From the cell containing the given text, extract its center point as (x, y) coordinate. 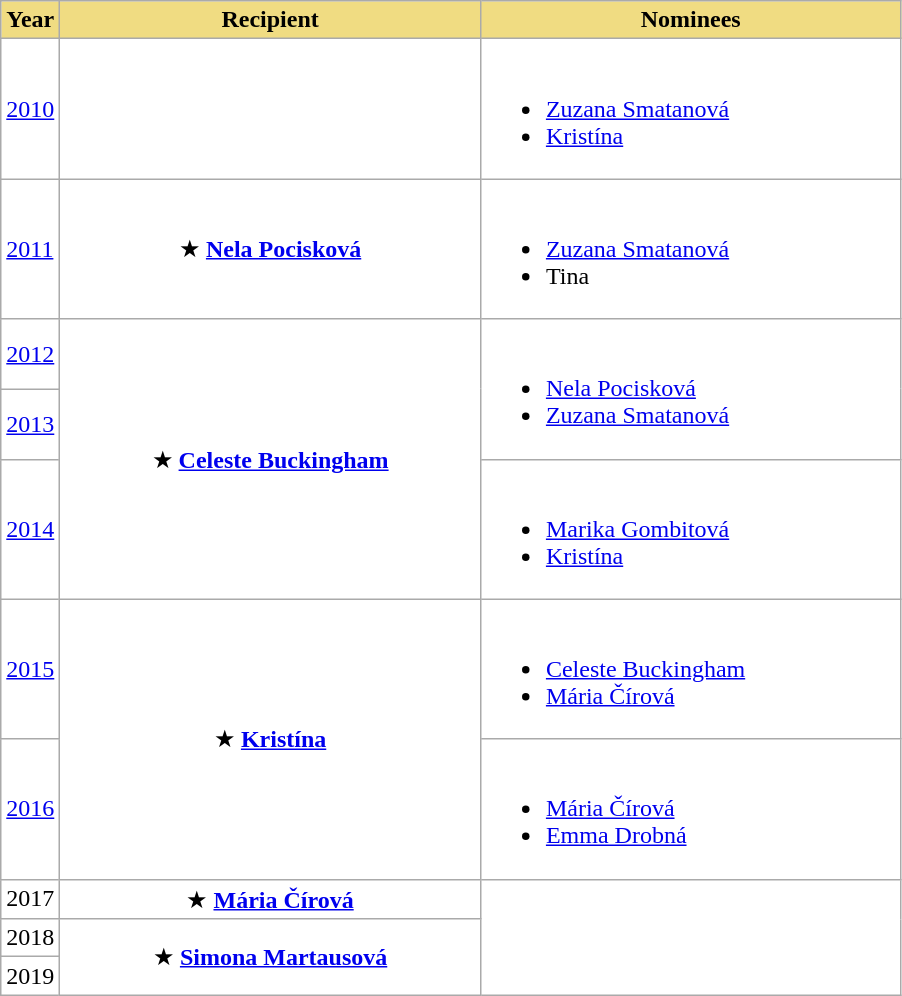
2019 (30, 976)
2014 (30, 529)
2016 (30, 809)
2018 (30, 938)
Recipient (270, 20)
Zuzana SmatanováTina (690, 249)
Marika GombitováKristína (690, 529)
Celeste BuckinghamMária Čírová (690, 669)
2017 (30, 899)
Year (30, 20)
★ Simona Martausová (270, 957)
Zuzana SmatanováKristína (690, 109)
★ Celeste Buckingham (270, 459)
2015 (30, 669)
Nela PociskováZuzana Smatanová (690, 389)
★ Mária Čírová (270, 899)
★ Kristína (270, 739)
2011 (30, 249)
2012 (30, 354)
2010 (30, 109)
Nominees (690, 20)
★ Nela Pocisková (270, 249)
Mária ČírováEmma Drobná (690, 809)
2013 (30, 424)
